From the cell containing the given text, extract its center point as (x, y) coordinate. 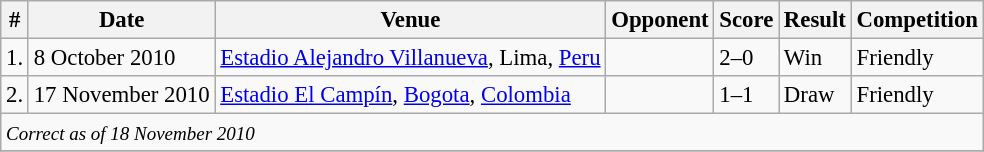
Score (746, 20)
Opponent (660, 20)
Estadio Alejandro Villanueva, Lima, Peru (410, 58)
Venue (410, 20)
Correct as of 18 November 2010 (492, 133)
Draw (816, 95)
1. (15, 58)
8 October 2010 (121, 58)
1–1 (746, 95)
Estadio El Campín, Bogota, Colombia (410, 95)
17 November 2010 (121, 95)
2–0 (746, 58)
# (15, 20)
Competition (917, 20)
Date (121, 20)
2. (15, 95)
Win (816, 58)
Result (816, 20)
